From the cell containing the given text, extract its center point as (X, Y) coordinate. 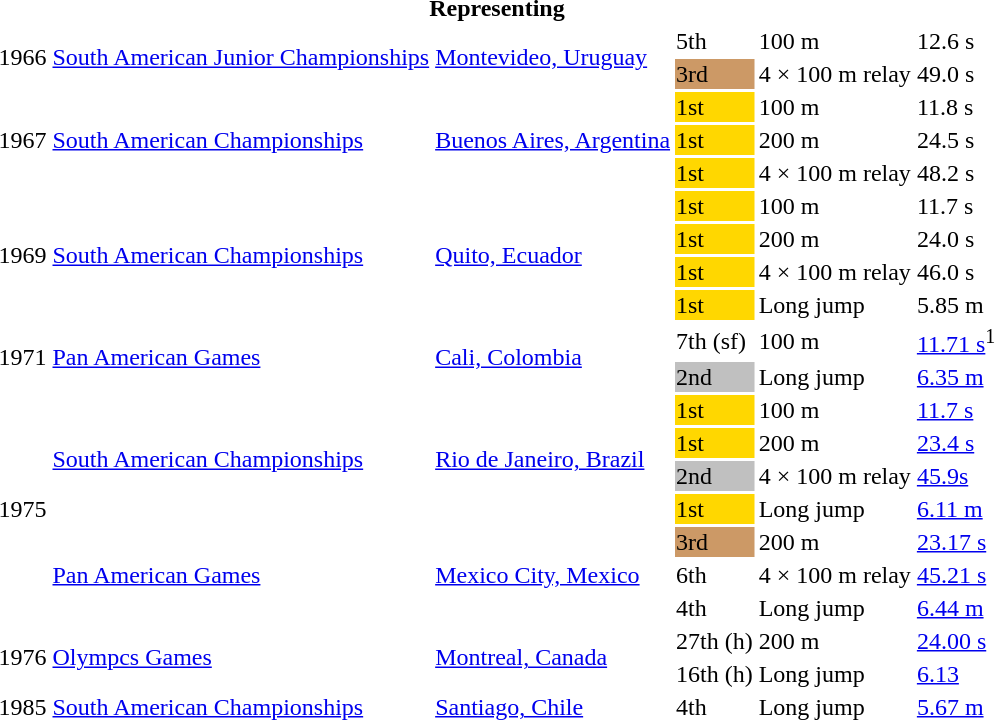
6th (715, 575)
16th (h) (715, 674)
South American Junior Championships (241, 58)
Cali, Colombia (553, 358)
7th (sf) (715, 341)
Montreal, Canada (553, 658)
Mexico City, Mexico (553, 575)
Buenos Aires, Argentina (553, 140)
Quito, Ecuador (553, 256)
5th (715, 41)
Montevideo, Uruguay (553, 58)
27th (h) (715, 641)
Rio de Janeiro, Brazil (553, 460)
4th (715, 608)
Olympcs Games (241, 658)
